Capture the cell that displays the provided text and extract its [X, Y] central coordinate. 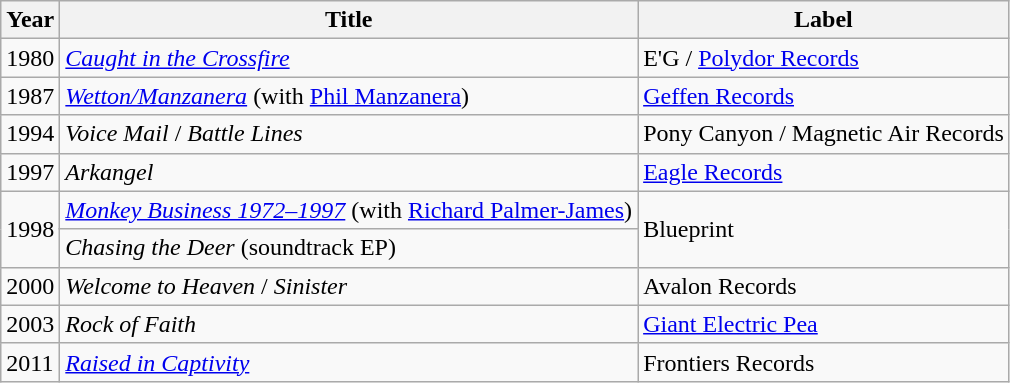
Geffen Records [824, 96]
Wetton/Manzanera (with Phil Manzanera) [349, 96]
1987 [30, 96]
1997 [30, 172]
E'G / Polydor Records [824, 58]
Caught in the Crossfire [349, 58]
Label [824, 20]
Chasing the Deer (soundtrack EP) [349, 248]
Voice Mail / Battle Lines [349, 134]
2011 [30, 362]
Monkey Business 1972–1997 (with Richard Palmer-James) [349, 210]
1980 [30, 58]
Frontiers Records [824, 362]
Raised in Captivity [349, 362]
Year [30, 20]
Pony Canyon / Magnetic Air Records [824, 134]
Avalon Records [824, 286]
Welcome to Heaven / Sinister [349, 286]
Eagle Records [824, 172]
Blueprint [824, 229]
Rock of Faith [349, 324]
Title [349, 20]
1994 [30, 134]
Giant Electric Pea [824, 324]
2000 [30, 286]
2003 [30, 324]
Arkangel [349, 172]
1998 [30, 229]
